For the text-containing cell, return its midpoint in [x, y] coordinate format. 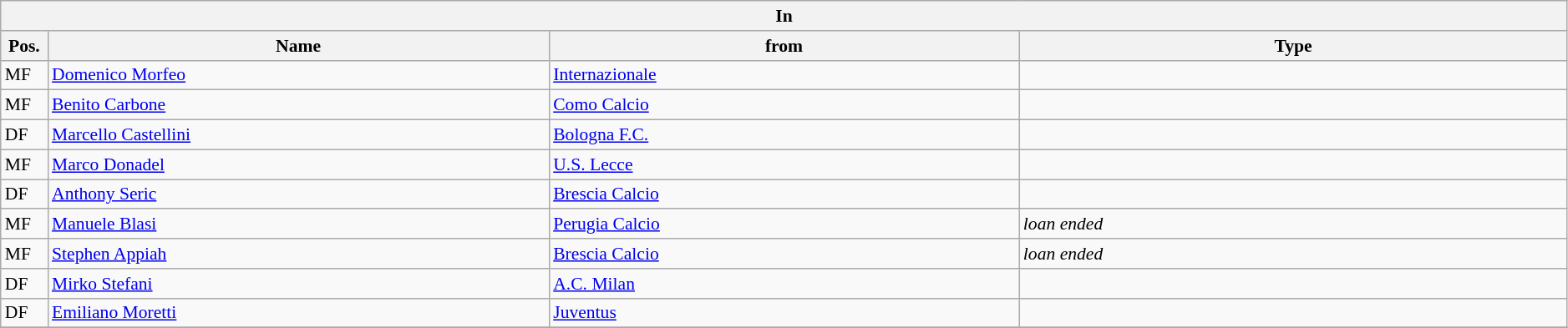
Marco Donadel [298, 164]
U.S. Lecce [784, 164]
Name [298, 46]
Internazionale [784, 75]
Marcello Castellini [298, 135]
Manuele Blasi [298, 225]
Mirko Stefani [298, 284]
Type [1293, 46]
Domenico Morfeo [298, 75]
Pos. [24, 46]
Benito Carbone [298, 105]
Anthony Seric [298, 194]
Perugia Calcio [784, 225]
In [784, 16]
Emiliano Moretti [298, 313]
Juventus [784, 313]
Como Calcio [784, 105]
A.C. Milan [784, 284]
from [784, 46]
Bologna F.C. [784, 135]
Stephen Appiah [298, 254]
